From the cell containing the given text, extract its center point as [x, y] coordinate. 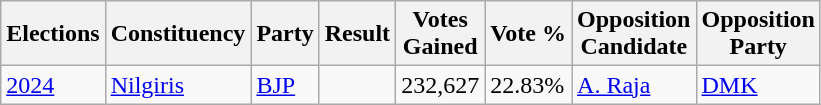
Vote % [528, 34]
232,627 [440, 85]
A. Raja [634, 85]
Result [357, 34]
OppositionParty [758, 34]
2024 [53, 85]
Party [285, 34]
DMK [758, 85]
Constituency [178, 34]
22.83% [528, 85]
BJP [285, 85]
VotesGained [440, 34]
OppositionCandidate [634, 34]
Elections [53, 34]
Nilgiris [178, 85]
